Search for the cell housing the specified text and yield its [x, y] center coordinate. 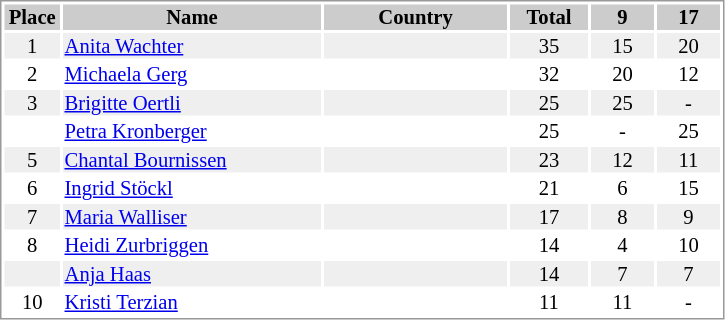
1 [32, 46]
3 [32, 103]
Ingrid Stöckl [192, 189]
21 [549, 189]
Maria Walliser [192, 217]
Place [32, 17]
Brigitte Oertli [192, 103]
Chantal Bournissen [192, 160]
Kristi Terzian [192, 303]
Anja Haas [192, 274]
Total [549, 17]
Anita Wachter [192, 46]
35 [549, 46]
23 [549, 160]
4 [622, 245]
Heidi Zurbriggen [192, 245]
Name [192, 17]
Country [416, 17]
Petra Kronberger [192, 131]
Michaela Gerg [192, 75]
32 [549, 75]
2 [32, 75]
5 [32, 160]
